Scan for the cell matching the given text and deliver its (X, Y) coordinate at center. 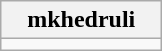
mkhedruli (82, 20)
